Provide the (X, Y) coordinate of the cell's center where the given text is located.  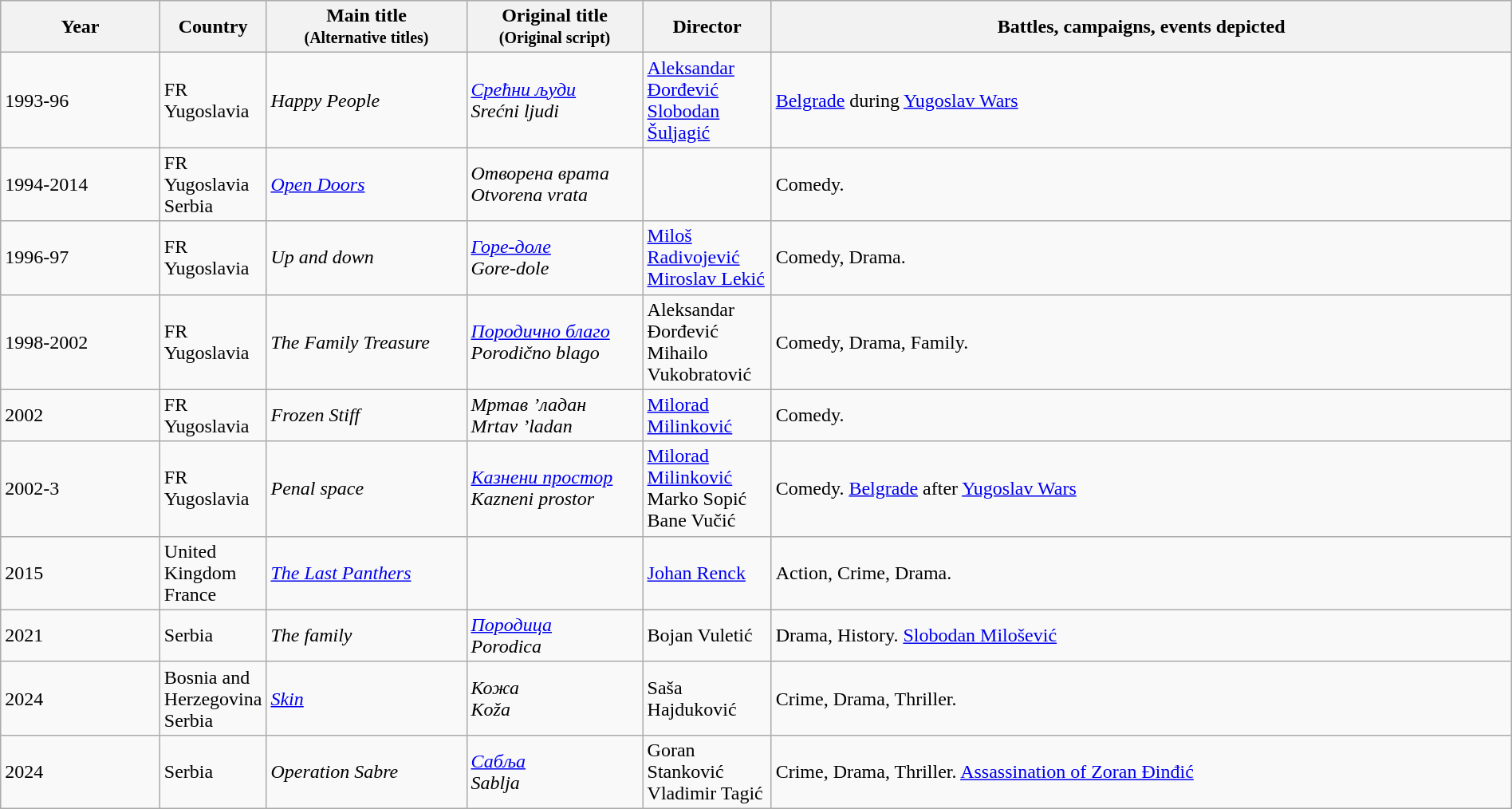
Comedy, Drama. (1141, 258)
United KingdomFrance (213, 573)
The family (367, 635)
Belgrade during Yugoslav Wars (1141, 101)
1994-2014 (81, 184)
Казнени просторKazneni prostor (555, 488)
Crime, Drama, Thriller. Assassination of Zoran Đinđić (1141, 772)
Goran StankovićVladimir Tagić (707, 772)
The Last Panthers (367, 573)
Comedy, Drama, Family. (1141, 341)
Director (707, 27)
2002-3 (81, 488)
Penal space (367, 488)
ПородицаPorodica (555, 635)
2015 (81, 573)
1996-97 (81, 258)
Skin (367, 698)
Milorad MilinkovićMarko SopićBane Vučić (707, 488)
1998-2002 (81, 341)
Milorad Milinković (707, 415)
Country (213, 27)
Горе-долеGore-dole (555, 258)
Породично благоPorodično blago (555, 341)
The Family Treasure (367, 341)
Johan Renck (707, 573)
1993-96 (81, 101)
Operation Sabre (367, 772)
СабљаSablja (555, 772)
Saša Hajduković (707, 698)
Bosnia and HerzegovinaSerbia (213, 698)
Crime, Drama, Thriller. (1141, 698)
Bojan Vuletić (707, 635)
Original title(Original script) (555, 27)
2021 (81, 635)
Срећни људиSrećni ljudi (555, 101)
Open Doors (367, 184)
Aleksandar ĐorđevićMihailo Vukobratović (707, 341)
Action, Crime, Drama. (1141, 573)
Мртав ’ладанMrtav ’ladan (555, 415)
Year (81, 27)
Aleksandar ĐorđevićSlobodan Šuljagić (707, 101)
Drama, History. Slobodan Milošević (1141, 635)
Happy People (367, 101)
FR YugoslaviaSerbia (213, 184)
Up and down (367, 258)
КожаKoža (555, 698)
Comedy. Belgrade after Yugoslav Wars (1141, 488)
Main title(Alternative titles) (367, 27)
Отворена вратаOtvorena vrata (555, 184)
Miloš RadivojevićMiroslav Lekić (707, 258)
Battles, campaigns, events depicted (1141, 27)
Frozen Stiff (367, 415)
2002 (81, 415)
